Pinpoint the cell where the given text exists, returning its (X, Y) midpoint coordinate. 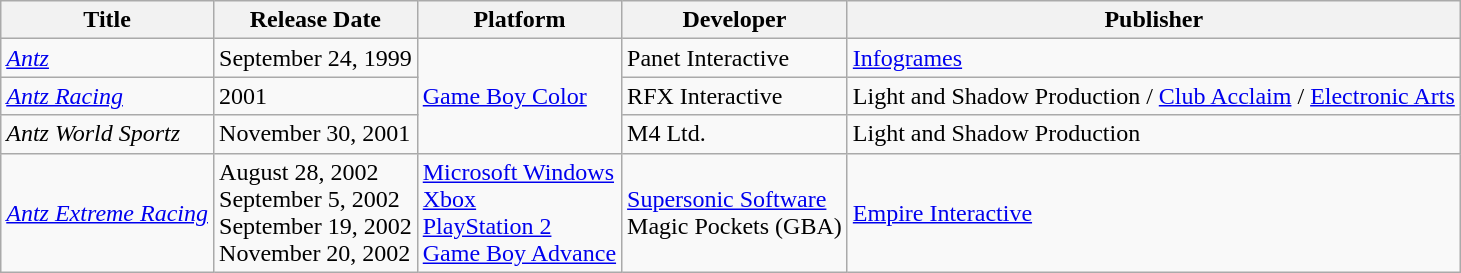
Empire Interactive (1154, 212)
August 28, 2002September 5, 2002September 19, 2002November 20, 2002 (316, 212)
Antz Extreme Racing (108, 212)
Game Boy Color (519, 96)
Platform (519, 20)
Title (108, 20)
Release Date (316, 20)
Panet Interactive (735, 58)
Supersonic SoftwareMagic Pockets (GBA) (735, 212)
Microsoft WindowsXboxPlayStation 2Game Boy Advance (519, 212)
Infogrames (1154, 58)
Light and Shadow Production (1154, 134)
Antz Racing (108, 96)
Publisher (1154, 20)
Light and Shadow Production / Club Acclaim / Electronic Arts (1154, 96)
Antz (108, 58)
RFX Interactive (735, 96)
Developer (735, 20)
2001 (316, 96)
M4 Ltd. (735, 134)
September 24, 1999 (316, 58)
Antz World Sportz (108, 134)
November 30, 2001 (316, 134)
